Search for the cell housing the specified text and yield its (x, y) center coordinate. 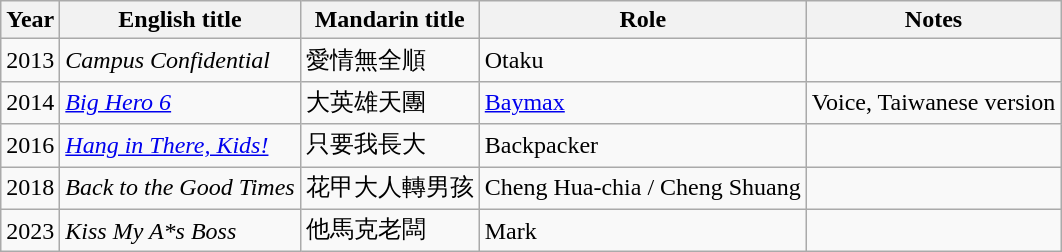
Big Hero 6 (180, 102)
Kiss My A*s Boss (180, 230)
2018 (30, 188)
花甲大人轉男孩 (390, 188)
2013 (30, 60)
Hang in There, Kids! (180, 146)
大英雄天團 (390, 102)
Role (642, 20)
2023 (30, 230)
Backpacker (642, 146)
Back to the Good Times (180, 188)
2016 (30, 146)
Campus Confidential (180, 60)
Cheng Hua-chia / Cheng Shuang (642, 188)
Notes (933, 20)
2014 (30, 102)
Voice, Taiwanese version (933, 102)
只要我長大 (390, 146)
Otaku (642, 60)
愛情無全順 (390, 60)
Baymax (642, 102)
Year (30, 20)
Mark (642, 230)
English title (180, 20)
他馬克老闆 (390, 230)
Mandarin title (390, 20)
